Provide the [X, Y] coordinate of the cell's center where the given text is located.  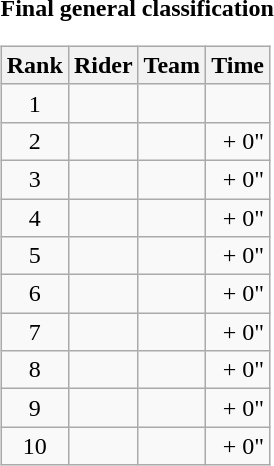
8 [34, 370]
3 [34, 179]
6 [34, 294]
Team [172, 65]
4 [34, 217]
2 [34, 141]
1 [34, 103]
10 [34, 446]
5 [34, 256]
Rank [34, 65]
7 [34, 332]
Rider [103, 65]
Time [238, 65]
9 [34, 408]
